Return (x, y) of the center of cell containing provided text 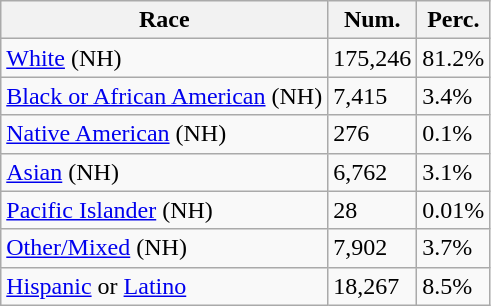
Other/Mixed (NH) (164, 248)
3.1% (454, 172)
Num. (372, 20)
Perc. (454, 20)
0.01% (454, 210)
7,415 (372, 96)
8.5% (454, 286)
Hispanic or Latino (164, 286)
Race (164, 20)
7,902 (372, 248)
6,762 (372, 172)
Black or African American (NH) (164, 96)
Native American (NH) (164, 134)
White (NH) (164, 58)
Asian (NH) (164, 172)
81.2% (454, 58)
3.7% (454, 248)
18,267 (372, 286)
28 (372, 210)
Pacific Islander (NH) (164, 210)
175,246 (372, 58)
276 (372, 134)
0.1% (454, 134)
3.4% (454, 96)
